Detect which cell encompasses the target text, then output its (X, Y) center coordinate. 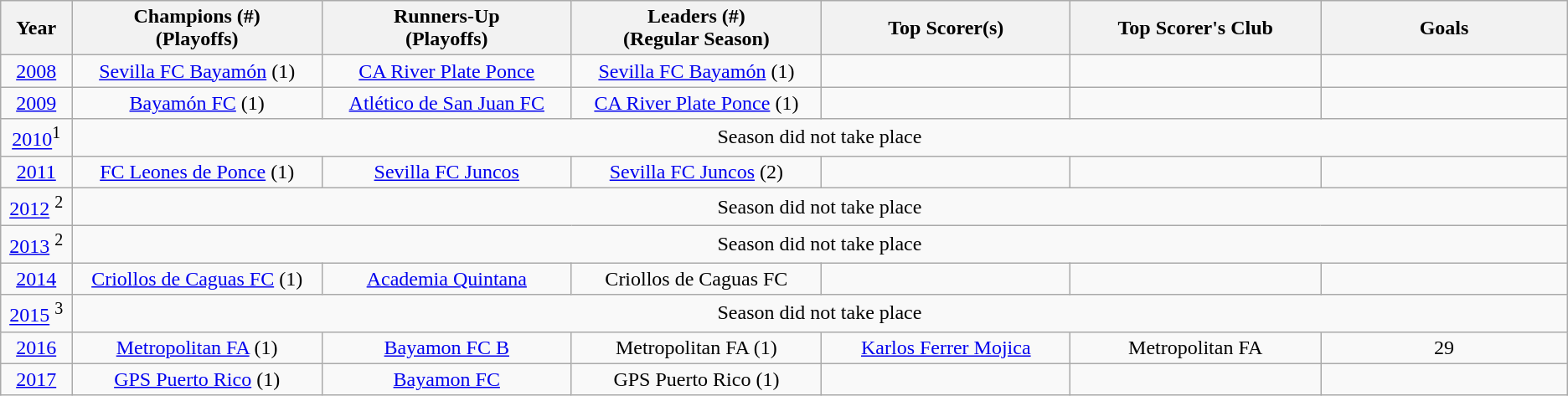
2008 (37, 71)
Academia Quintana (447, 279)
FC Leones de Ponce (1) (198, 172)
Top Scorer(s) (946, 28)
Runners-Up (Playoffs) (447, 28)
2011 (37, 172)
Leaders (#) (Regular Season) (697, 28)
Sevilla FC Juncos (2) (697, 172)
Year (37, 28)
Bayamon FC B (447, 347)
Karlos Ferrer Mojica (946, 347)
CA River Plate Ponce (447, 71)
29 (1444, 347)
CA River Plate Ponce (1) (697, 103)
Atlético de San Juan FC (447, 103)
Sevilla FC Juncos (447, 172)
Goals (1444, 28)
Metropolitan FA (1196, 347)
Criollos de Caguas FC (697, 279)
2016 (37, 347)
Champions (#) (Playoffs) (198, 28)
2009 (37, 103)
2017 (37, 379)
2014 (37, 279)
2012 2 (37, 208)
2013 2 (37, 244)
Criollos de Caguas FC (1) (198, 279)
Bayamón FC (1) (198, 103)
Bayamon FC (447, 379)
Top Scorer's Club (1196, 28)
20101 (37, 137)
2015 3 (37, 313)
